For the text-containing cell, return its midpoint in (x, y) coordinate format. 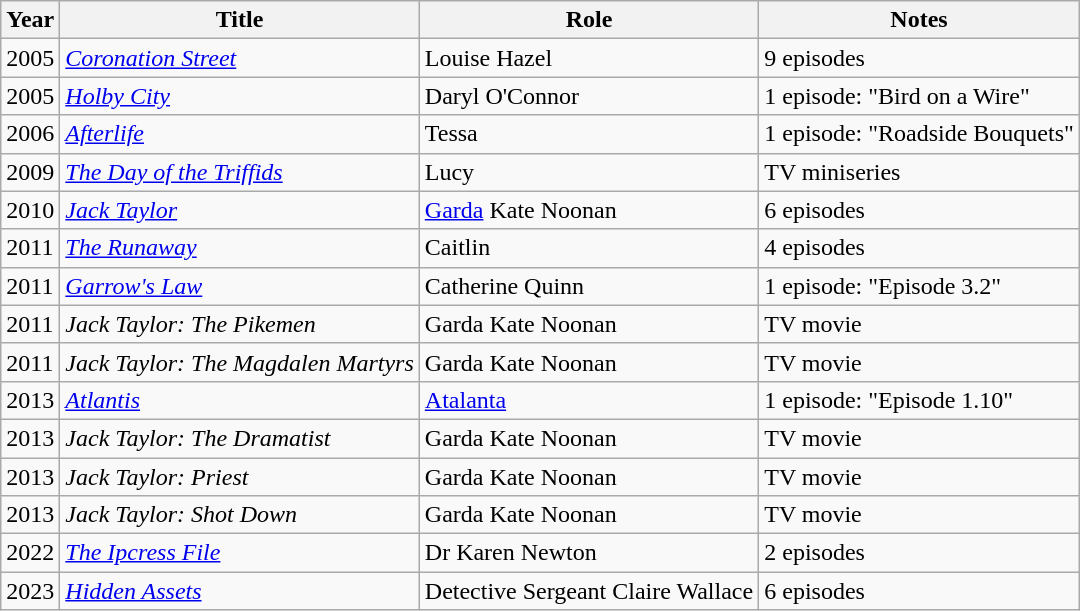
Daryl O'Connor (588, 96)
Notes (920, 20)
Role (588, 20)
Year (30, 20)
The Ipcress File (240, 553)
Lucy (588, 172)
The Runaway (240, 248)
2006 (30, 134)
Louise Hazel (588, 58)
9 episodes (920, 58)
Jack Taylor: The Magdalen Martyrs (240, 362)
Catherine Quinn (588, 286)
2022 (30, 553)
Coronation Street (240, 58)
Jack Taylor: The Pikemen (240, 324)
2 episodes (920, 553)
Hidden Assets (240, 591)
2023 (30, 591)
Jack Taylor: Priest (240, 477)
Dr Karen Newton (588, 553)
Detective Sergeant Claire Wallace (588, 591)
Jack Taylor: Shot Down (240, 515)
2010 (30, 210)
Jack Taylor: The Dramatist (240, 438)
4 episodes (920, 248)
Caitlin (588, 248)
Tessa (588, 134)
1 episode: "Bird on a Wire" (920, 96)
Garrow's Law (240, 286)
The Day of the Triffids (240, 172)
Afterlife (240, 134)
Atlantis (240, 400)
TV miniseries (920, 172)
Holby City (240, 96)
Atalanta (588, 400)
1 episode: "Episode 1.10" (920, 400)
Title (240, 20)
2009 (30, 172)
1 episode: "Roadside Bouquets" (920, 134)
Jack Taylor (240, 210)
1 episode: "Episode 3.2" (920, 286)
